Return the [X, Y] coordinate for the center point of the cell that contains the specified text.  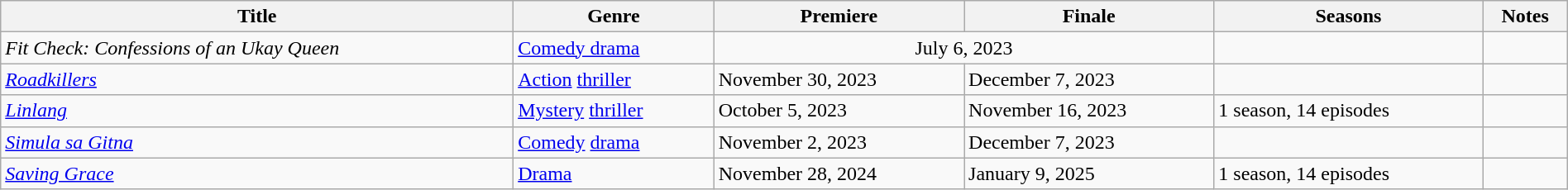
Action thriller [614, 79]
November 16, 2023 [1089, 111]
Genre [614, 17]
October 5, 2023 [839, 111]
Saving Grace [257, 173]
November 30, 2023 [839, 79]
Drama [614, 173]
July 6, 2023 [964, 48]
Finale [1089, 17]
Seasons [1348, 17]
Mystery thriller [614, 111]
November 28, 2024 [839, 173]
November 2, 2023 [839, 142]
Premiere [839, 17]
Title [257, 17]
Roadkillers [257, 79]
Linlang [257, 111]
Fit Check: Confessions of an Ukay Queen [257, 48]
Notes [1525, 17]
January 9, 2025 [1089, 173]
Simula sa Gitna [257, 142]
